Capture the cell that displays the provided text and extract its [x, y] central coordinate. 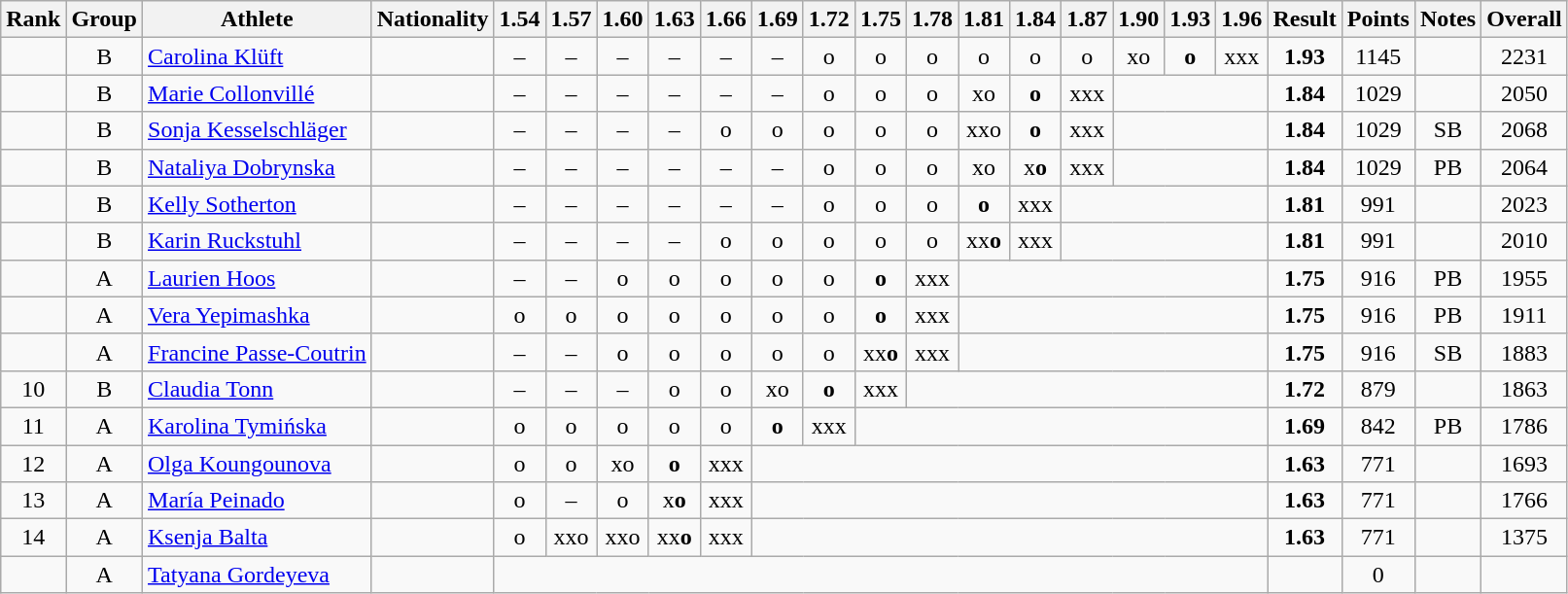
1.87 [1087, 19]
Group [105, 19]
2064 [1524, 167]
Ksenja Balta [258, 538]
1.60 [622, 19]
1911 [1524, 315]
Karolina Tymińska [258, 426]
842 [1378, 426]
2068 [1524, 130]
María Peinado [258, 501]
Tatyana Gordeyeva [258, 575]
10 [33, 389]
1766 [1524, 501]
Olga Koungounova [258, 464]
12 [33, 464]
1.90 [1139, 19]
2231 [1524, 56]
1.78 [931, 19]
1883 [1524, 352]
1955 [1524, 278]
Rank [33, 19]
1786 [1524, 426]
2010 [1524, 241]
Kelly Sotherton [258, 204]
1863 [1524, 389]
1375 [1524, 538]
Athlete [258, 19]
1.66 [725, 19]
1.96 [1242, 19]
Sonja Kesselschläger [258, 130]
Result [1305, 19]
0 [1378, 575]
Nationality [433, 19]
Francine Passe-Coutrin [258, 352]
Notes [1447, 19]
11 [33, 426]
Nataliya Dobrynska [258, 167]
Carolina Klüft [258, 56]
1.54 [519, 19]
2050 [1524, 93]
Karin Ruckstuhl [258, 241]
2023 [1524, 204]
Marie Collonvillé [258, 93]
1145 [1378, 56]
1.57 [572, 19]
1693 [1524, 464]
Points [1378, 19]
14 [33, 538]
Vera Yepimashka [258, 315]
Overall [1524, 19]
Laurien Hoos [258, 278]
879 [1378, 389]
Claudia Tonn [258, 389]
13 [33, 501]
